Capture the cell that displays the provided text and extract its [x, y] central coordinate. 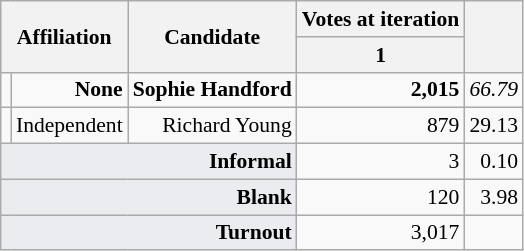
2,015 [381, 90]
3 [381, 162]
Affiliation [64, 36]
Candidate [212, 36]
Turnout [149, 233]
120 [381, 197]
Independent [70, 126]
Sophie Handford [212, 90]
None [70, 90]
66.79 [494, 90]
Informal [149, 162]
Votes at iteration [381, 19]
0.10 [494, 162]
Richard Young [212, 126]
1 [381, 55]
29.13 [494, 126]
Blank [149, 197]
3,017 [381, 233]
3.98 [494, 197]
879 [381, 126]
